For the text-containing cell, return its midpoint in (X, Y) coordinate format. 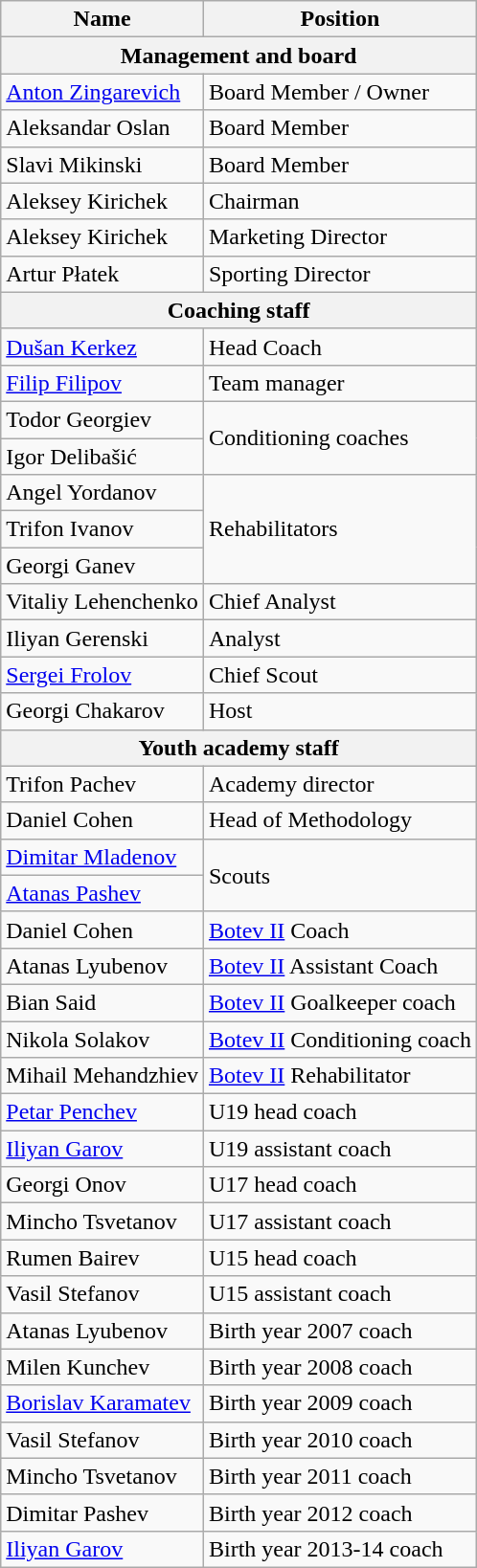
Angel Yordanov (102, 493)
Todor Georgiev (102, 419)
Georgi Ganev (102, 566)
Youth academy staff (239, 748)
Birth year 2007 coach (339, 1331)
Dimitar Mladenov (102, 857)
Position (339, 19)
Trifon Ivanov (102, 529)
Botev II Coach (339, 930)
Marketing Director (339, 237)
Birth year 2012 coach (339, 1512)
Borislav Karamatev (102, 1403)
U15 assistant coach (339, 1294)
Team manager (339, 383)
U17 assistant coach (339, 1221)
U19 head coach (339, 1112)
Aleksandar Oslan (102, 128)
Head Coach (339, 347)
Bian Said (102, 1002)
Petar Penchev (102, 1112)
Milen Kunchev (102, 1367)
Head of Methodology (339, 820)
Botev II Conditioning coach (339, 1039)
Coaching staff (239, 310)
Chief Analyst (339, 602)
Host (339, 711)
Name (102, 19)
Sergei Frolov (102, 675)
Birth year 2008 coach (339, 1367)
Scouts (339, 875)
Analyst (339, 638)
U19 assistant coach (339, 1149)
Mihail Mehandzhiev (102, 1076)
Management and board (239, 56)
Igor Delibašić (102, 457)
Botev II Goalkeeper coach (339, 1002)
Birth year 2009 coach (339, 1403)
Atanas Pashev (102, 893)
Dušan Kerkez (102, 347)
Nikola Solakov (102, 1039)
Georgi Chakarov (102, 711)
Rumen Bairev (102, 1258)
Vitaliy Lehenchenko (102, 602)
Birth year 2010 coach (339, 1440)
Iliyan Gerenski (102, 638)
Birth year 2011 coach (339, 1476)
Birth year 2013-14 coach (339, 1549)
Chairman (339, 201)
Sporting Director (339, 274)
Georgi Onov (102, 1185)
Artur Płatek (102, 274)
Conditioning coaches (339, 437)
Anton Zingarevich (102, 92)
U17 head coach (339, 1185)
Filip Filipov (102, 383)
Trifon Pachev (102, 784)
Botev II Rehabilitator (339, 1076)
Dimitar Pashev (102, 1512)
Rehabilitators (339, 529)
Academy director (339, 784)
Chief Scout (339, 675)
Slavi Mikinski (102, 165)
Botev II Assistant Coach (339, 966)
Board Member / Owner (339, 92)
U15 head coach (339, 1258)
